Find where the given text appears and provide that cell's center as (X, Y) coordinate. 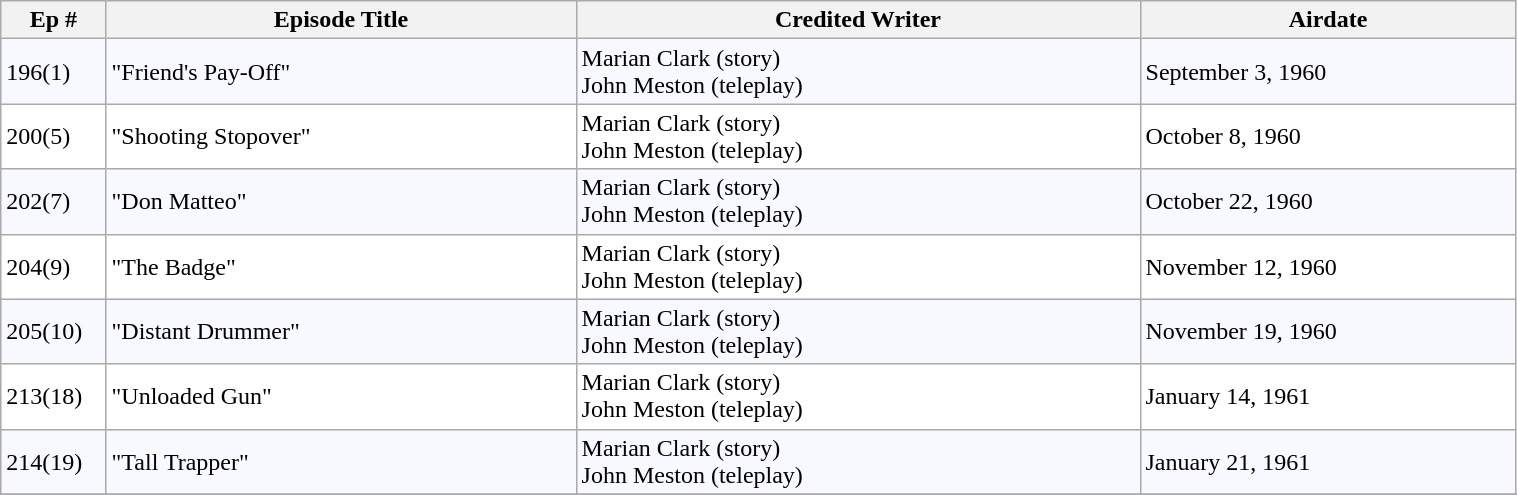
"Unloaded Gun" (341, 396)
213(18) (54, 396)
"Don Matteo" (341, 202)
November 19, 1960 (1328, 332)
200(5) (54, 136)
January 14, 1961 (1328, 396)
January 21, 1961 (1328, 462)
Episode Title (341, 20)
214(19) (54, 462)
"Distant Drummer" (341, 332)
"Tall Trapper" (341, 462)
202(7) (54, 202)
"Friend's Pay-Off" (341, 72)
"Shooting Stopover" (341, 136)
196(1) (54, 72)
October 22, 1960 (1328, 202)
204(9) (54, 266)
"The Badge" (341, 266)
205(10) (54, 332)
Ep # (54, 20)
Credited Writer (858, 20)
Airdate (1328, 20)
November 12, 1960 (1328, 266)
October 8, 1960 (1328, 136)
September 3, 1960 (1328, 72)
